Detect which cell encompasses the target text, then output its [X, Y] center coordinate. 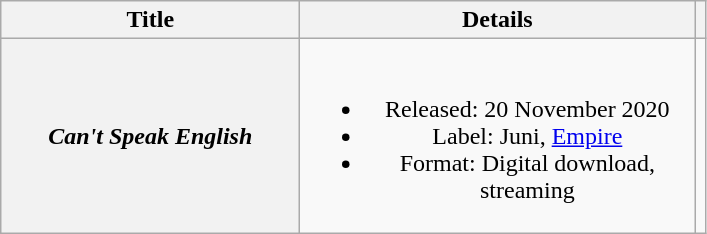
Can't Speak English [150, 136]
Details [498, 20]
Released: 20 November 2020Label: Juni, EmpireFormat: Digital download, streaming [498, 136]
Title [150, 20]
